From the cell containing the given text, extract its center point as (X, Y) coordinate. 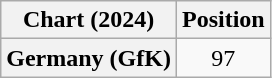
Chart (2024) (89, 20)
97 (223, 58)
Germany (GfK) (89, 58)
Position (223, 20)
